Scan for the cell matching the given text and deliver its (X, Y) coordinate at center. 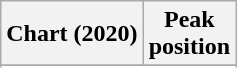
Peak position (189, 34)
Chart (2020) (72, 34)
